Output the [x, y] coordinate of the center of the cell containing the given text.  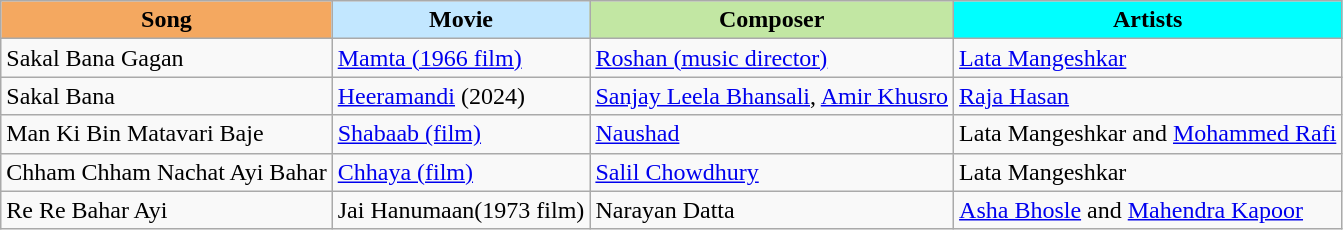
Sanjay Leela Bhansali, Amir Khusro [772, 96]
Shabaab (film) [461, 134]
Movie [461, 20]
Raja Hasan [1148, 96]
Sakal Bana [166, 96]
Composer [772, 20]
Chham Chham Nachat Ayi Bahar [166, 172]
Re Re Bahar Ayi [166, 210]
Salil Chowdhury [772, 172]
Jai Hanumaan(1973 film) [461, 210]
Heeramandi (2024) [461, 96]
Asha Bhosle and Mahendra Kapoor [1148, 210]
Song [166, 20]
Man Ki Bin Matavari Baje [166, 134]
Mamta (1966 film) [461, 58]
Chhaya (film) [461, 172]
Roshan (music director) [772, 58]
Sakal Bana Gagan [166, 58]
Artists [1148, 20]
Lata Mangeshkar and Mohammed Rafi [1148, 134]
Narayan Datta [772, 210]
Naushad [772, 134]
